From the cell containing the given text, extract its center point as (x, y) coordinate. 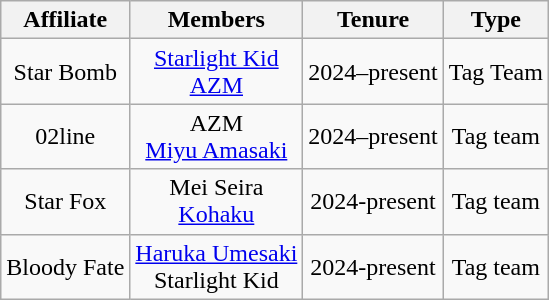
Members (216, 20)
Type (496, 20)
Mei SeiraKohaku (216, 202)
Star Fox (66, 202)
Starlight KidAZM (216, 72)
Bloody Fate (66, 266)
Tag Team (496, 72)
Haruka UmesakiStarlight Kid (216, 266)
Star Bomb (66, 72)
AZMMiyu Amasaki (216, 136)
Tenure (373, 20)
02line (66, 136)
Affiliate (66, 20)
